Detect which cell encompasses the target text, then output its [x, y] center coordinate. 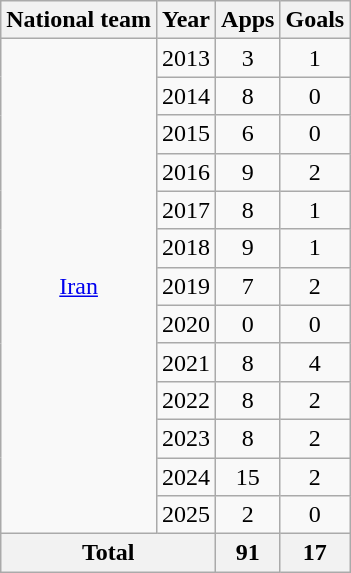
Year [186, 20]
Goals [315, 20]
6 [248, 134]
2022 [186, 400]
2015 [186, 134]
2017 [186, 210]
91 [248, 553]
15 [248, 477]
Iran [79, 286]
2023 [186, 438]
National team [79, 20]
2018 [186, 248]
Apps [248, 20]
2024 [186, 477]
2021 [186, 362]
Total [108, 553]
2016 [186, 172]
7 [248, 286]
4 [315, 362]
3 [248, 58]
2020 [186, 324]
2025 [186, 515]
2013 [186, 58]
17 [315, 553]
2014 [186, 96]
2019 [186, 286]
